From the cell containing the given text, extract its center point as [x, y] coordinate. 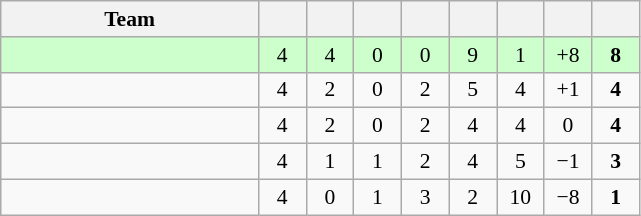
10 [520, 197]
Team [130, 19]
+8 [568, 55]
+1 [568, 90]
9 [473, 55]
8 [616, 55]
−1 [568, 162]
−8 [568, 197]
